Detect which cell encompasses the target text, then output its (X, Y) center coordinate. 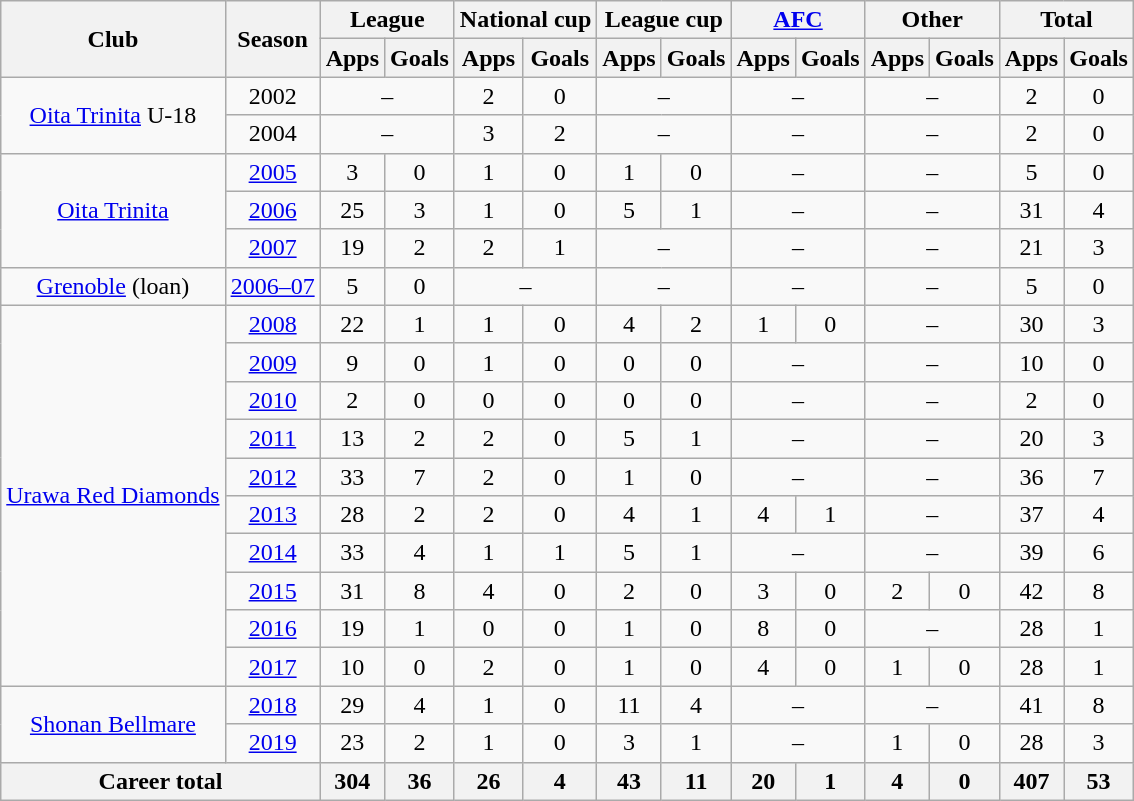
30 (1031, 324)
6 (1099, 553)
League (387, 20)
Oita Trinita (113, 210)
Other (932, 20)
13 (352, 438)
2008 (272, 324)
League cup (664, 20)
AFC (798, 20)
Grenoble (loan) (113, 286)
National cup (525, 20)
2017 (272, 667)
53 (1099, 781)
2007 (272, 248)
26 (488, 781)
2005 (272, 172)
22 (352, 324)
304 (352, 781)
Oita Trinita U-18 (113, 115)
2011 (272, 438)
2004 (272, 134)
Season (272, 39)
21 (1031, 248)
2010 (272, 400)
9 (352, 362)
Club (113, 39)
2002 (272, 96)
41 (1031, 705)
407 (1031, 781)
2015 (272, 591)
37 (1031, 515)
2006–07 (272, 286)
Career total (160, 781)
Urawa Red Diamonds (113, 496)
Shonan Bellmare (113, 724)
2009 (272, 362)
39 (1031, 553)
2012 (272, 477)
42 (1031, 591)
29 (352, 705)
23 (352, 743)
25 (352, 210)
2016 (272, 629)
43 (629, 781)
2018 (272, 705)
Total (1066, 20)
2019 (272, 743)
2006 (272, 210)
2014 (272, 553)
2013 (272, 515)
